Search for the cell housing the specified text and yield its [X, Y] center coordinate. 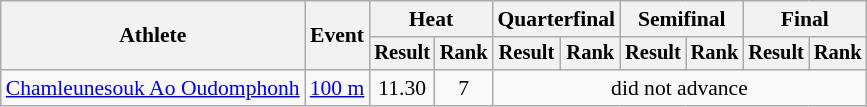
Semifinal [682, 19]
Final [804, 19]
Heat [430, 19]
Athlete [153, 36]
100 m [338, 88]
Quarterfinal [557, 19]
Event [338, 36]
7 [464, 88]
11.30 [402, 88]
did not advance [680, 88]
Chamleunesouk Ao Oudomphonh [153, 88]
